Provide the [X, Y] coordinate of the cell's center where the given text is located.  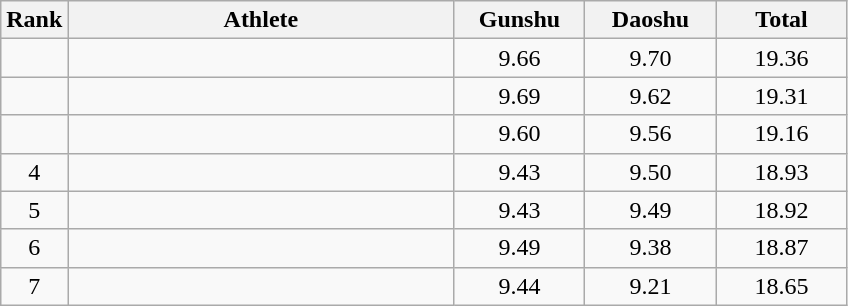
9.70 [650, 58]
Daoshu [650, 20]
Athlete [261, 20]
9.38 [650, 248]
Total [782, 20]
9.21 [650, 286]
5 [34, 210]
18.65 [782, 286]
9.44 [520, 286]
19.16 [782, 134]
19.36 [782, 58]
9.66 [520, 58]
9.50 [650, 172]
6 [34, 248]
9.56 [650, 134]
19.31 [782, 96]
18.87 [782, 248]
4 [34, 172]
18.92 [782, 210]
9.62 [650, 96]
Gunshu [520, 20]
9.69 [520, 96]
9.60 [520, 134]
Rank [34, 20]
18.93 [782, 172]
7 [34, 286]
